Determine the (X, Y) coordinate at the center of the cell enclosing the given text.  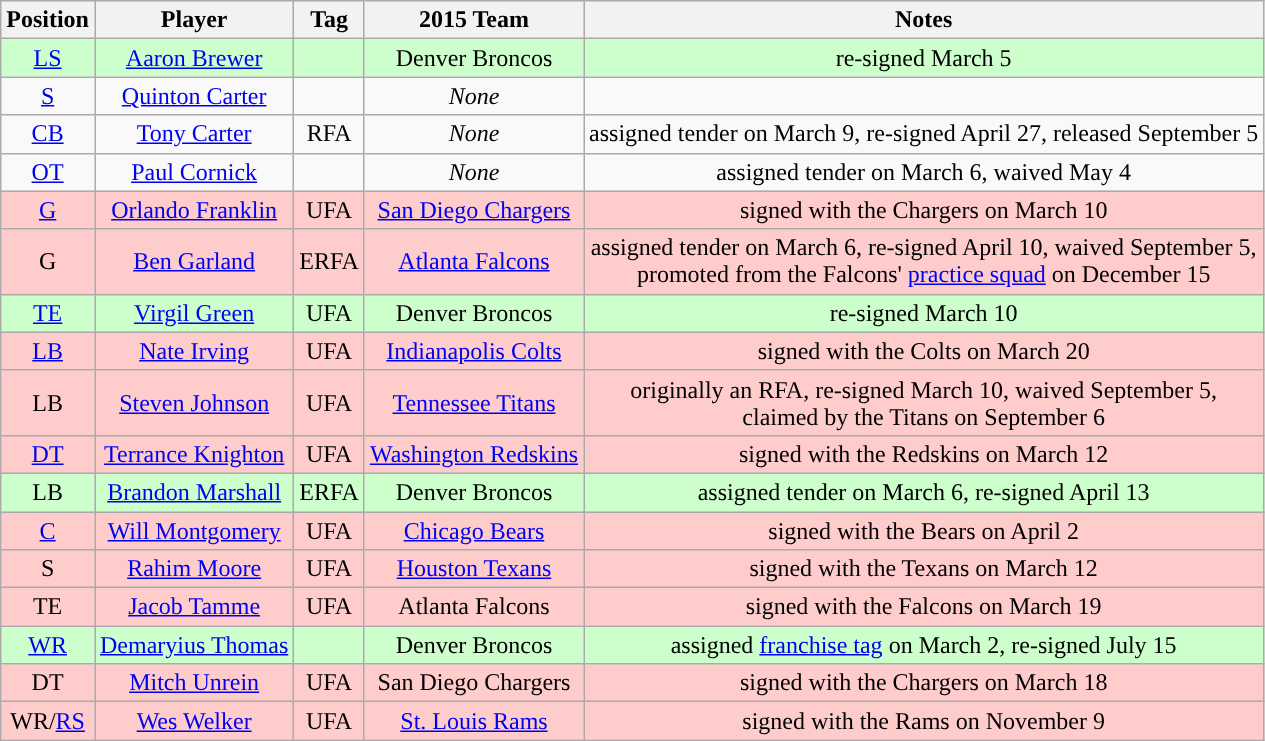
assigned tender on March 6, re-signed April 13 (924, 492)
Chicago Bears (474, 531)
Player (194, 20)
Notes (924, 20)
Tag (330, 20)
signed with the Texans on March 12 (924, 569)
Mitch Unrein (194, 683)
Nate Irving (194, 351)
Paul Cornick (194, 172)
signed with the Chargers on March 18 (924, 683)
2015 Team (474, 20)
WR (48, 645)
LS (48, 58)
originally an RFA, re-signed March 10, waived September 5,claimed by the Titans on September 6 (924, 402)
signed with the Redskins on March 12 (924, 454)
Orlando Franklin (194, 210)
Demaryius Thomas (194, 645)
signed with the Bears on April 2 (924, 531)
Terrance Knighton (194, 454)
Rahim Moore (194, 569)
assigned tender on March 6, waived May 4 (924, 172)
re-signed March 5 (924, 58)
WR/RS (48, 721)
Tennessee Titans (474, 402)
Steven Johnson (194, 402)
Jacob Tamme (194, 607)
C (48, 531)
assigned tender on March 9, re-signed April 27, released September 5 (924, 134)
CB (48, 134)
Wes Welker (194, 721)
Indianapolis Colts (474, 351)
Virgil Green (194, 313)
Quinton Carter (194, 96)
signed with the Falcons on March 19 (924, 607)
Ben Garland (194, 262)
signed with the Rams on November 9 (924, 721)
Washington Redskins (474, 454)
signed with the Colts on March 20 (924, 351)
Will Montgomery (194, 531)
Aaron Brewer (194, 58)
Tony Carter (194, 134)
assigned tender on March 6, re-signed April 10, waived September 5,promoted from the Falcons' practice squad on December 15 (924, 262)
Houston Texans (474, 569)
Brandon Marshall (194, 492)
signed with the Chargers on March 10 (924, 210)
St. Louis Rams (474, 721)
re-signed March 10 (924, 313)
Position (48, 20)
OT (48, 172)
assigned franchise tag on March 2, re-signed July 15 (924, 645)
RFA (330, 134)
